Scan for the cell matching the given text and deliver its (X, Y) coordinate at center. 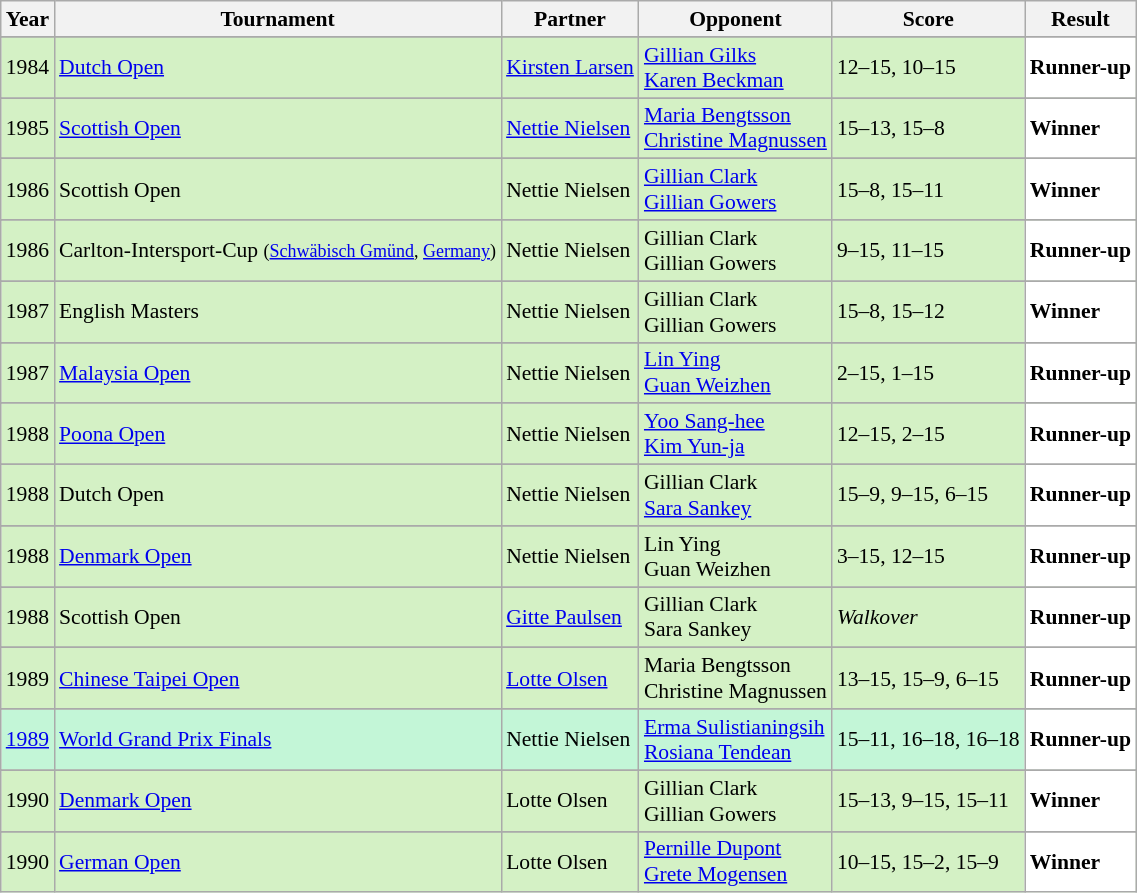
German Open (278, 862)
2–15, 1–15 (928, 372)
10–15, 15–2, 15–9 (928, 862)
Year (28, 19)
Pernille Dupont Grete Mogensen (736, 862)
Partner (570, 19)
Gitte Paulsen (570, 618)
15–9, 9–15, 6–15 (928, 496)
Gillian Gilks Karen Beckman (736, 68)
Yoo Sang-hee Kim Yun-ja (736, 434)
Score (928, 19)
Kirsten Larsen (570, 68)
Walkover (928, 618)
13–15, 15–9, 6–15 (928, 678)
1984 (28, 68)
Poona Open (278, 434)
World Grand Prix Finals (278, 740)
9–15, 11–15 (928, 250)
Opponent (736, 19)
Carlton-Intersport-Cup (Schwäbisch Gmünd, Germany) (278, 250)
Malaysia Open (278, 372)
12–15, 2–15 (928, 434)
15–8, 15–12 (928, 312)
3–15, 12–15 (928, 556)
15–11, 16–18, 16–18 (928, 740)
12–15, 10–15 (928, 68)
English Masters (278, 312)
15–8, 15–11 (928, 190)
15–13, 15–8 (928, 128)
Erma Sulistianingsih Rosiana Tendean (736, 740)
Result (1080, 19)
15–13, 9–15, 15–11 (928, 800)
Tournament (278, 19)
1985 (28, 128)
Chinese Taipei Open (278, 678)
